Extract the (X, Y) coordinate from the center of the cell holding the provided text.  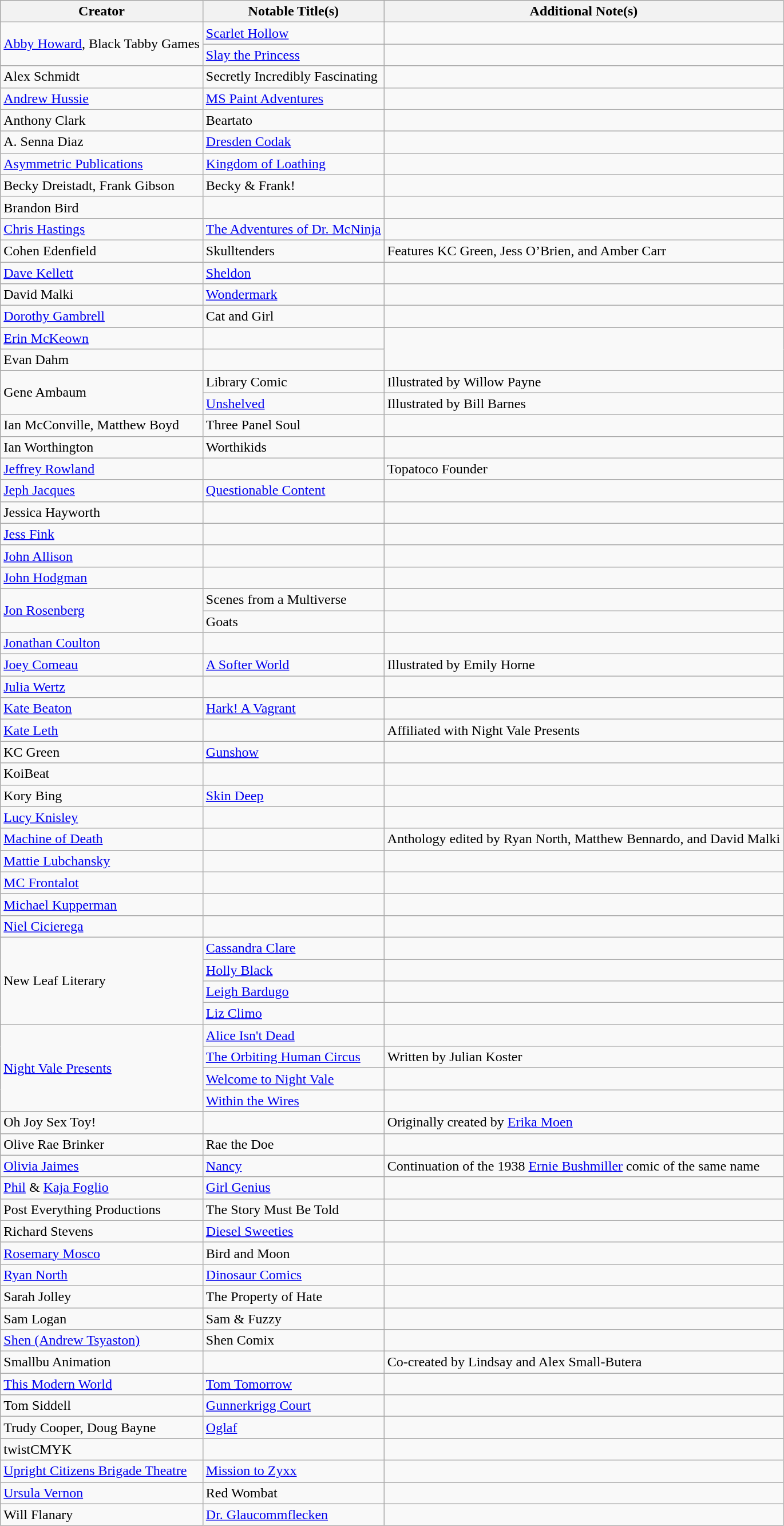
Holly Black (293, 970)
Unshelved (293, 404)
Brandon Bird (102, 207)
Secretly Incredibly Fascinating (293, 77)
Richard Stevens (102, 1231)
Abby Howard, Black Tabby Games (102, 44)
Becky Dreistadt, Frank Gibson (102, 185)
Ian Worthington (102, 447)
Sam Logan (102, 1318)
twistCMYK (102, 1449)
Kate Leth (102, 730)
Scenes from a Multiverse (293, 599)
Sarah Jolley (102, 1296)
Skulltenders (293, 251)
Jonathan Coulton (102, 643)
Mission to Zyxx (293, 1471)
Tom Siddell (102, 1406)
Co-created by Lindsay and Alex Small-Butera (584, 1362)
Evan Dahm (102, 360)
Becky & Frank! (293, 185)
Notable Title(s) (293, 11)
Diesel Sweeties (293, 1231)
Creator (102, 11)
Questionable Content (293, 491)
Gene Ambaum (102, 393)
Liz Climo (293, 1014)
Originally created by Erika Moen (584, 1122)
Julia Wertz (102, 687)
Upright Citizens Brigade Theatre (102, 1471)
The Story Must Be Told (293, 1209)
Alex Schmidt (102, 77)
Additional Note(s) (584, 11)
Dresden Codak (293, 142)
Ian McConville, Matthew Boyd (102, 425)
Gunnerkrigg Court (293, 1406)
Features KC Green, Jess O’Brien, and Amber Carr (584, 251)
Within the Wires (293, 1101)
Anthology edited by Ryan North, Matthew Bennardo, and David Malki (584, 839)
Illustrated by Emily Horne (584, 665)
Jessica Hayworth (102, 512)
Tom Tomorrow (293, 1384)
Oglaf (293, 1428)
Dorothy Gambrell (102, 317)
Gunshow (293, 752)
Olive Rae Brinker (102, 1144)
Niel Cicierega (102, 926)
Will Flanary (102, 1515)
Goats (293, 621)
Jeffrey Rowland (102, 469)
Topatoco Founder (584, 469)
Trudy Cooper, Doug Bayne (102, 1428)
Ryan North (102, 1275)
Dr. Glaucommflecken (293, 1515)
Asymmetric Publications (102, 164)
Rae the Doe (293, 1144)
New Leaf Literary (102, 981)
Shen (Andrew Tsyaston) (102, 1341)
Jess Fink (102, 534)
Oh Joy Sex Toy! (102, 1122)
Leigh Bardugo (293, 992)
Kory Bing (102, 796)
The Property of Hate (293, 1296)
Ursula Vernon (102, 1493)
Cat and Girl (293, 317)
Michael Kupperman (102, 904)
Sheldon (293, 273)
Andrew Hussie (102, 98)
Jon Rosenberg (102, 610)
Jeph Jacques (102, 491)
John Hodgman (102, 578)
Rosemary Mosco (102, 1253)
Dave Kellett (102, 273)
David Malki (102, 295)
Mattie Lubchansky (102, 861)
Dinosaur Comics (293, 1275)
Illustrated by Willow Payne (584, 382)
Chris Hastings (102, 229)
Alice Isn't Dead (293, 1035)
Olivia Jaimes (102, 1166)
Machine of Death (102, 839)
Wondermark (293, 295)
A Softer World (293, 665)
Bird and Moon (293, 1253)
Kingdom of Loathing (293, 164)
Anthony Clark (102, 120)
Sam & Fuzzy (293, 1318)
Continuation of the 1938 Ernie Bushmiller comic of the same name (584, 1166)
John Allison (102, 556)
Post Everything Productions (102, 1209)
Affiliated with Night Vale Presents (584, 730)
Beartato (293, 120)
Erin McKeown (102, 338)
Slay the Princess (293, 55)
Red Wombat (293, 1493)
The Adventures of Dr. McNinja (293, 229)
This Modern World (102, 1384)
KC Green (102, 752)
The Orbiting Human Circus (293, 1057)
Library Comic (293, 382)
Welcome to Night Vale (293, 1079)
Hark! A Vagrant (293, 709)
Girl Genius (293, 1188)
Cohen Edenfield (102, 251)
Scarlet Hollow (293, 33)
Lucy Knisley (102, 817)
Written by Julian Koster (584, 1057)
A. Senna Diaz (102, 142)
Cassandra Clare (293, 948)
Skin Deep (293, 796)
Night Vale Presents (102, 1068)
KoiBeat (102, 774)
Joey Comeau (102, 665)
Illustrated by Bill Barnes (584, 404)
Smallbu Animation (102, 1362)
Nancy (293, 1166)
Shen Comix (293, 1341)
Phil & Kaja Foglio (102, 1188)
MS Paint Adventures (293, 98)
Worthikids (293, 447)
MC Frontalot (102, 883)
Three Panel Soul (293, 425)
Kate Beaton (102, 709)
